Detect which cell encompasses the target text, then output its (x, y) center coordinate. 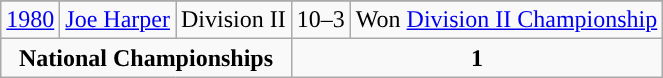
Division II (234, 20)
1 (477, 58)
10–3 (320, 20)
Won Division II Championship (506, 20)
National Championships (146, 58)
1980 (30, 20)
Joe Harper (118, 20)
